Extract the (X, Y) coordinate from the center of the cell holding the provided text.  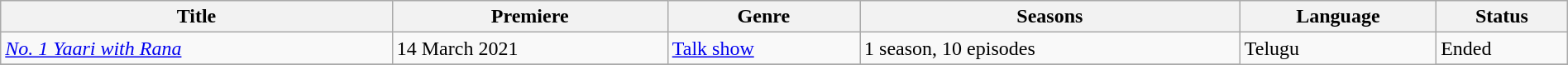
Title (197, 17)
No. 1 Yaari with Rana (197, 48)
Telugu (1338, 48)
1 season, 10 episodes (1050, 48)
Premiere (529, 17)
Seasons (1050, 17)
Ended (1502, 48)
Status (1502, 17)
Talk show (763, 48)
14 March 2021 (529, 48)
Language (1338, 17)
Genre (763, 17)
